Find where the given text appears and provide that cell's center as (X, Y) coordinate. 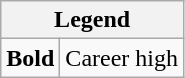
Bold (30, 58)
Legend (92, 20)
Career high (122, 58)
